From the cell containing the given text, extract its center point as [x, y] coordinate. 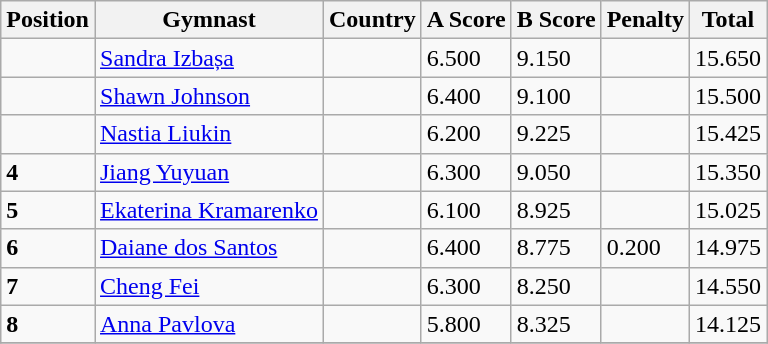
6.200 [466, 134]
Penalty [645, 20]
9.150 [556, 58]
9.050 [556, 172]
14.125 [728, 324]
4 [48, 172]
Ekaterina Kramarenko [208, 210]
9.225 [556, 134]
A Score [466, 20]
Country [372, 20]
Cheng Fei [208, 286]
Daiane dos Santos [208, 248]
Position [48, 20]
Total [728, 20]
8.325 [556, 324]
9.100 [556, 96]
Gymnast [208, 20]
0.200 [645, 248]
7 [48, 286]
B Score [556, 20]
15.350 [728, 172]
5 [48, 210]
8 [48, 324]
6.500 [466, 58]
Jiang Yuyuan [208, 172]
15.425 [728, 134]
5.800 [466, 324]
Shawn Johnson [208, 96]
15.650 [728, 58]
6.100 [466, 210]
8.925 [556, 210]
Sandra Izbașa [208, 58]
Nastia Liukin [208, 134]
Anna Pavlova [208, 324]
6 [48, 248]
8.775 [556, 248]
8.250 [556, 286]
14.975 [728, 248]
14.550 [728, 286]
15.500 [728, 96]
15.025 [728, 210]
